Detect which cell encompasses the target text, then output its (X, Y) center coordinate. 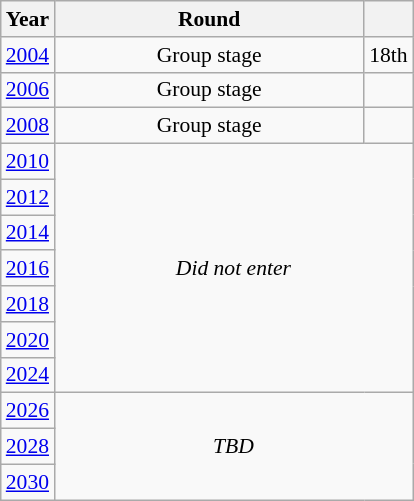
2026 (28, 411)
2012 (28, 197)
2018 (28, 304)
Round (209, 19)
2024 (28, 375)
2020 (28, 340)
2016 (28, 269)
2028 (28, 447)
2010 (28, 162)
2004 (28, 55)
2006 (28, 90)
Did not enter (234, 268)
TBD (234, 446)
2008 (28, 126)
Year (28, 19)
18th (388, 55)
2014 (28, 233)
2030 (28, 482)
